Find where the given text appears and provide that cell's center as (X, Y) coordinate. 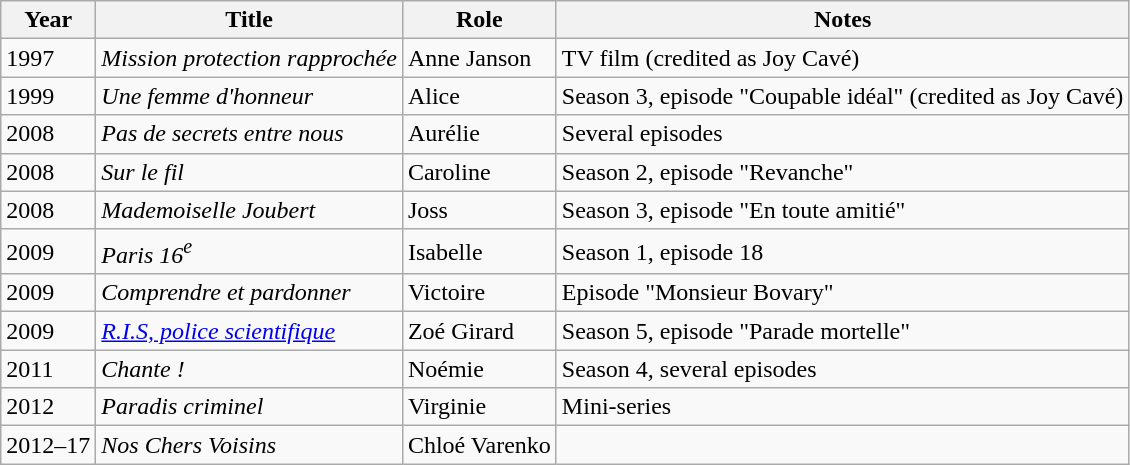
Isabelle (479, 252)
1999 (48, 96)
Mini-series (842, 407)
Paris 16e (250, 252)
2011 (48, 369)
Mission protection rapprochée (250, 58)
Episode "Monsieur Bovary" (842, 293)
Season 1, episode 18 (842, 252)
Year (48, 20)
Notes (842, 20)
TV film (credited as Joy Cavé) (842, 58)
Role (479, 20)
Season 5, episode "Parade mortelle" (842, 331)
Pas de secrets entre nous (250, 134)
Anne Janson (479, 58)
Joss (479, 210)
Chante ! (250, 369)
Comprendre et pardonner (250, 293)
Aurélie (479, 134)
Alice (479, 96)
Zoé Girard (479, 331)
Season 4, several episodes (842, 369)
2012–17 (48, 445)
Sur le fil (250, 172)
Season 3, episode "Coupable idéal" (credited as Joy Cavé) (842, 96)
Caroline (479, 172)
Noémie (479, 369)
Several episodes (842, 134)
Une femme d'honneur (250, 96)
Nos Chers Voisins (250, 445)
Chloé Varenko (479, 445)
Season 2, episode "Revanche" (842, 172)
Season 3, episode "En toute amitié" (842, 210)
R.I.S, police scientifique (250, 331)
Title (250, 20)
Virginie (479, 407)
Victoire (479, 293)
2012 (48, 407)
Mademoiselle Joubert (250, 210)
1997 (48, 58)
Paradis criminel (250, 407)
